Return (X, Y) of the center of cell containing provided text 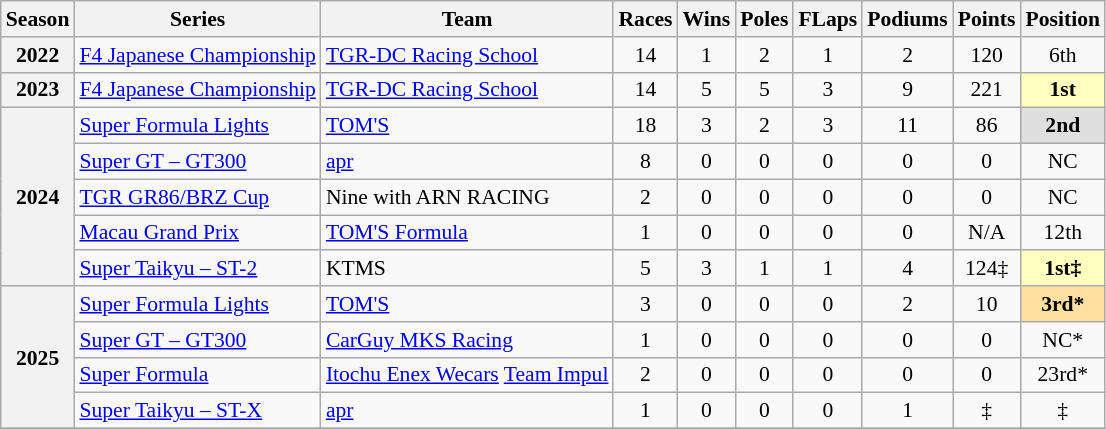
FLaps (828, 19)
120 (987, 55)
12th (1063, 233)
Itochu Enex Wecars Team Impul (468, 375)
Super Taikyu – ST-2 (197, 269)
Poles (764, 19)
Season (38, 19)
KTMS (468, 269)
Races (645, 19)
Super Taikyu – ST-X (197, 411)
18 (645, 126)
CarGuy MKS Racing (468, 340)
Series (197, 19)
Super Formula (197, 375)
86 (987, 126)
6th (1063, 55)
TOM'S Formula (468, 233)
4 (908, 269)
2nd (1063, 126)
NC* (1063, 340)
Nine with ARN RACING (468, 197)
2022 (38, 55)
N/A (987, 233)
Podiums (908, 19)
8 (645, 162)
221 (987, 90)
Wins (707, 19)
Points (987, 19)
9 (908, 90)
Position (1063, 19)
2024 (38, 197)
2023 (38, 90)
1st‡ (1063, 269)
23rd* (1063, 375)
124‡ (987, 269)
Team (468, 19)
3rd* (1063, 304)
1st (1063, 90)
TGR GR86/BRZ Cup (197, 197)
11 (908, 126)
10 (987, 304)
Macau Grand Prix (197, 233)
2025 (38, 357)
